Scan for the cell matching the given text and deliver its [X, Y] coordinate at center. 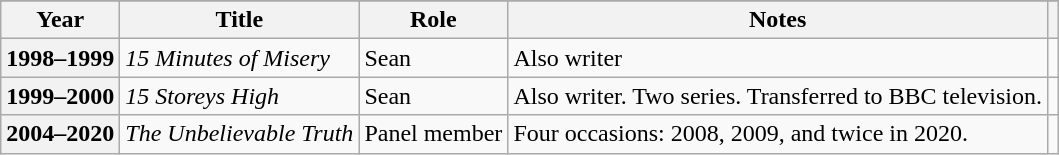
Panel member [434, 134]
Title [240, 20]
The Unbelievable Truth [240, 134]
Four occasions: 2008, 2009, and twice in 2020. [778, 134]
Year [60, 20]
15 Minutes of Misery [240, 58]
1999–2000 [60, 96]
Notes [778, 20]
15 Storeys High [240, 96]
Role [434, 20]
Also writer. Two series. Transferred to BBC television. [778, 96]
Also writer [778, 58]
2004–2020 [60, 134]
1998–1999 [60, 58]
